From the cell containing the given text, extract its center point as (x, y) coordinate. 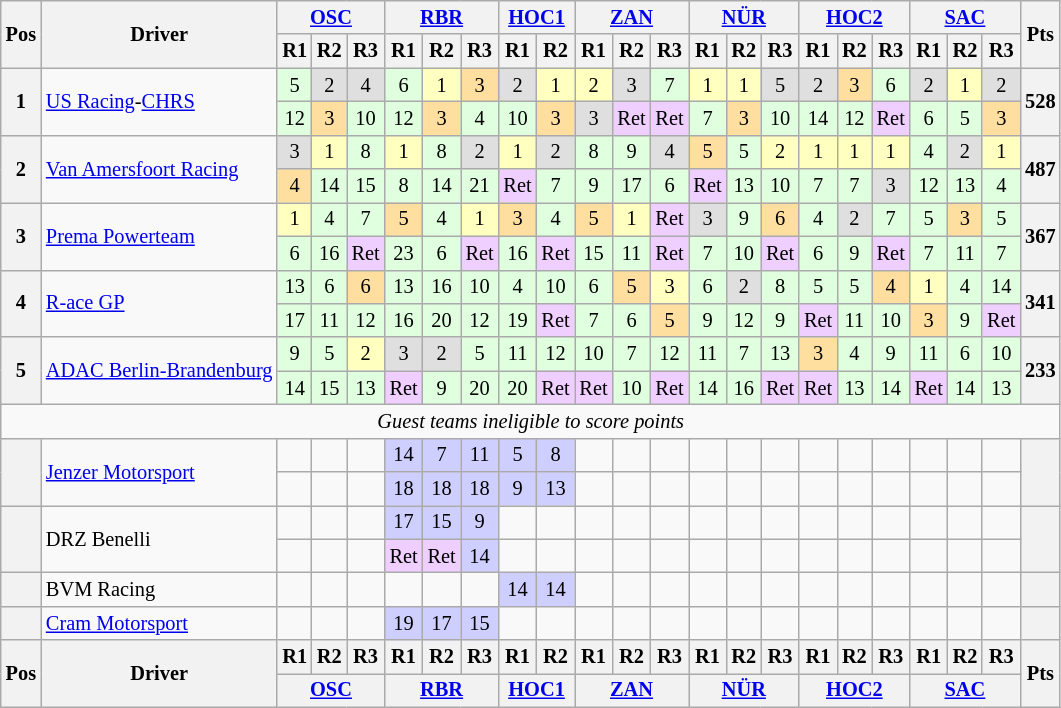
21 (480, 186)
BVM Racing (159, 589)
US Racing-CHRS (159, 102)
Prema Powerteam (159, 236)
487 (1040, 168)
Guest teams ineligible to score points (531, 421)
341 (1040, 304)
Cram Motorsport (159, 623)
R-ace GP (159, 304)
23 (404, 253)
Van Amersfoort Racing (159, 168)
Jenzer Motorsport (159, 472)
528 (1040, 102)
ADAC Berlin-Brandenburg (159, 370)
DRZ Benelli (159, 538)
233 (1040, 370)
367 (1040, 236)
